For the text-containing cell, return its midpoint in [x, y] coordinate format. 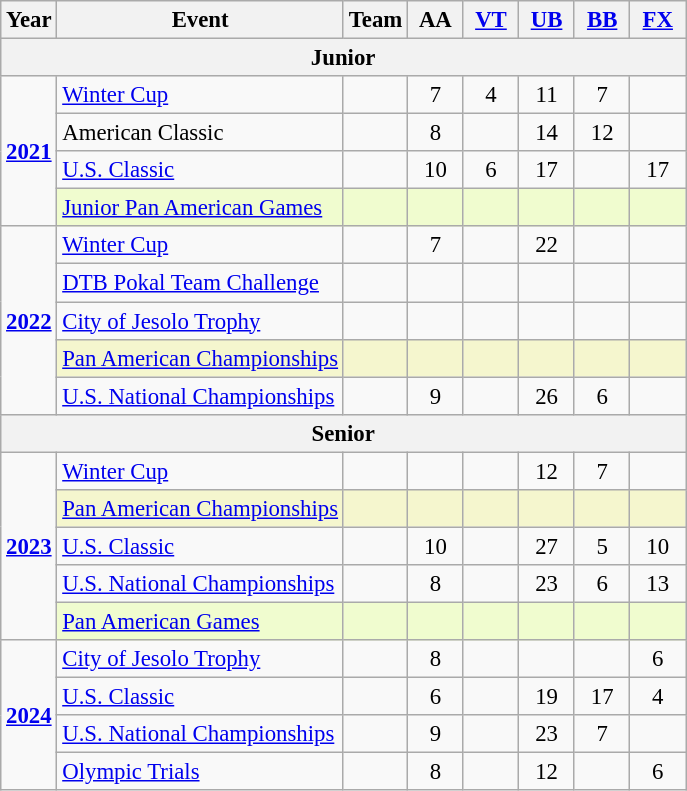
11 [547, 95]
Pan American Games [200, 621]
27 [547, 546]
Junior [344, 58]
Team [375, 20]
5 [602, 546]
2023 [29, 546]
Year [29, 20]
2022 [29, 320]
22 [547, 245]
14 [547, 133]
Olympic Trials [200, 772]
DTB Pokal Team Challenge [200, 283]
Event [200, 20]
19 [547, 697]
2024 [29, 715]
UB [547, 20]
BB [602, 20]
Senior [344, 433]
American Classic [200, 133]
VT [491, 20]
FX [658, 20]
Junior Pan American Games [200, 208]
AA [436, 20]
2021 [29, 151]
26 [547, 396]
13 [658, 584]
